Find where the given text appears and provide that cell's center as (X, Y) coordinate. 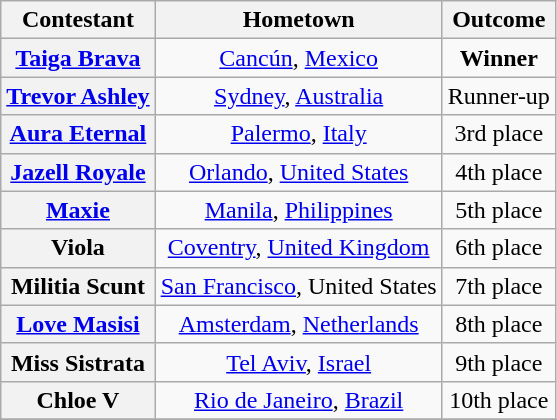
7th place (498, 286)
Militia Scunt (78, 286)
Amsterdam, Netherlands (298, 324)
Miss Sistrata (78, 362)
Winner (498, 58)
Jazell Royale (78, 172)
Sydney, Australia (298, 96)
Tel Aviv, Israel (298, 362)
Rio de Janeiro, Brazil (298, 400)
10th place (498, 400)
Taiga Brava (78, 58)
Cancún, Mexico (298, 58)
Manila, Philippines (298, 210)
Orlando, United States (298, 172)
5th place (498, 210)
Viola (78, 248)
Love Masisi (78, 324)
4th place (498, 172)
Coventry, United Kingdom (298, 248)
6th place (498, 248)
3rd place (498, 134)
9th place (498, 362)
Outcome (498, 20)
Contestant (78, 20)
Runner-up (498, 96)
Aura Eternal (78, 134)
Maxie (78, 210)
Chloe V (78, 400)
San Francisco, United States (298, 286)
Hometown (298, 20)
Trevor Ashley (78, 96)
Palermo, Italy (298, 134)
8th place (498, 324)
